For the text-containing cell, return its midpoint in [x, y] coordinate format. 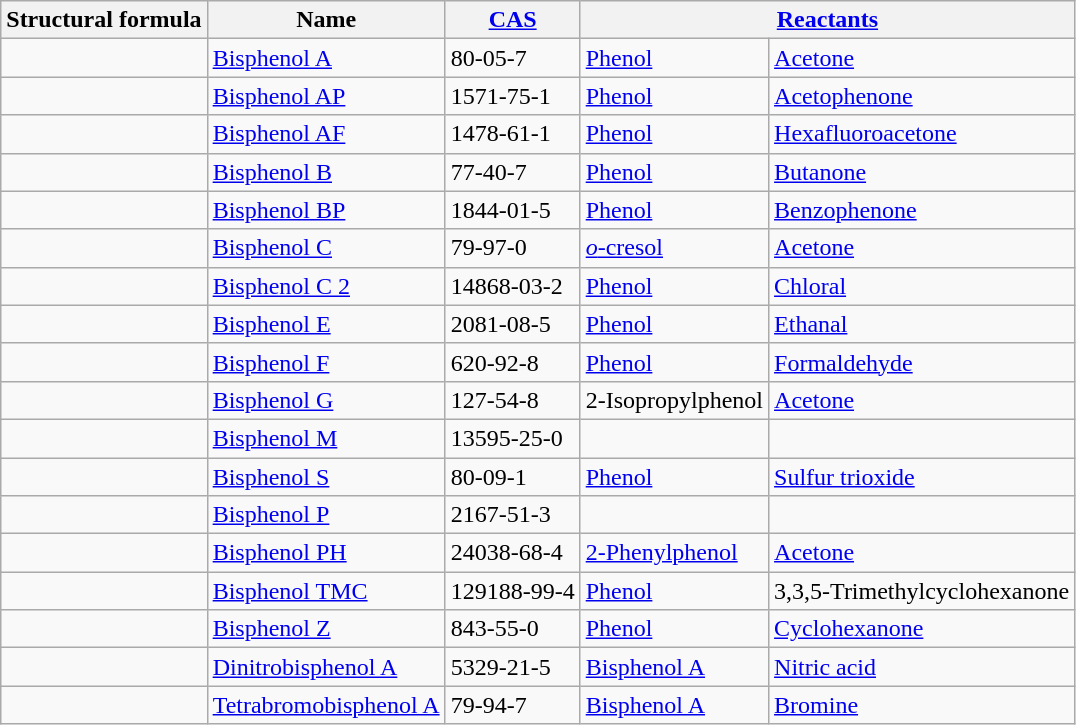
843-55-0 [512, 629]
Bisphenol BP [326, 210]
Tetrabromobisphenol A [326, 705]
80-09-1 [512, 477]
Butanone [922, 172]
13595-25-0 [512, 438]
Bisphenol C [326, 248]
127-54-8 [512, 400]
2-Isopropylphenol [674, 400]
Bisphenol S [326, 477]
Benzophenone [922, 210]
129188-99-4 [512, 591]
Bisphenol P [326, 515]
Bisphenol C 2 [326, 286]
1844-01-5 [512, 210]
2167-51-3 [512, 515]
Chloral [922, 286]
3,3,5-Trimethylcyclohexanone [922, 591]
Bisphenol G [326, 400]
Dinitrobisphenol A [326, 667]
1478-61-1 [512, 134]
79-94-7 [512, 705]
Bisphenol PH [326, 553]
Structural formula [104, 20]
Bisphenol F [326, 362]
Bisphenol E [326, 324]
2081-08-5 [512, 324]
14868-03-2 [512, 286]
Bisphenol AP [326, 96]
Bisphenol M [326, 438]
o-cresol [674, 248]
79-97-0 [512, 248]
24038-68-4 [512, 553]
Bisphenol TMC [326, 591]
Hexafluoroacetone [922, 134]
Sulfur trioxide [922, 477]
2-Phenylphenol [674, 553]
Bisphenol AF [326, 134]
80-05-7 [512, 58]
Acetophenone [922, 96]
5329-21-5 [512, 667]
77-40-7 [512, 172]
CAS [512, 20]
1571-75-1 [512, 96]
Name [326, 20]
Nitric acid [922, 667]
Ethanal [922, 324]
Formaldehyde [922, 362]
Cyclohexanone [922, 629]
Reactants [827, 20]
620-92-8 [512, 362]
Bisphenol Z [326, 629]
Bisphenol B [326, 172]
Bromine [922, 705]
